Extract the [x, y] coordinate from the center of the cell holding the provided text.  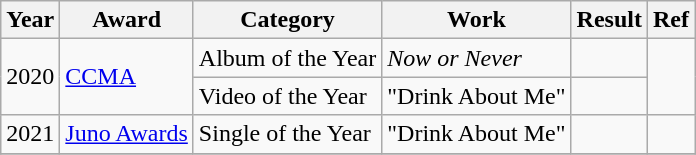
Work [476, 20]
Year [30, 20]
Single of the Year [287, 134]
Category [287, 20]
2021 [30, 134]
Video of the Year [287, 96]
Award [127, 20]
Juno Awards [127, 134]
Ref [670, 20]
Album of the Year [287, 58]
2020 [30, 77]
Now or Never [476, 58]
Result [609, 20]
CCMA [127, 77]
